Capture the cell that displays the provided text and extract its (X, Y) central coordinate. 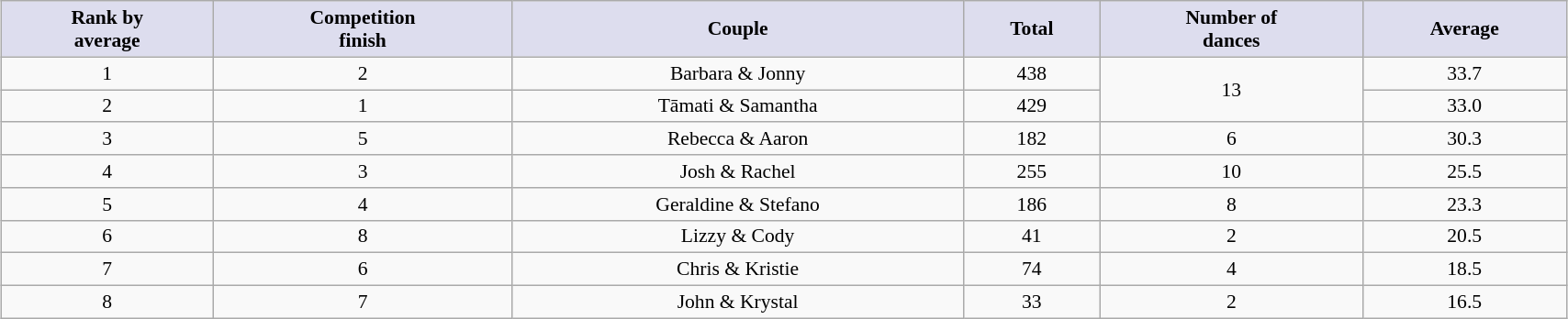
Lizzy & Cody (738, 236)
182 (1032, 138)
Couple (738, 29)
438 (1032, 73)
186 (1032, 203)
10 (1231, 171)
23.3 (1464, 203)
25.5 (1464, 171)
20.5 (1464, 236)
Josh & Rachel (738, 171)
Number of dances (1231, 29)
41 (1032, 236)
Rebecca & Aaron (738, 138)
16.5 (1464, 302)
John & Krystal (738, 302)
13 (1231, 90)
255 (1032, 171)
Chris & Kristie (738, 269)
Rank by average (106, 29)
Tāmati & Samantha (738, 106)
18.5 (1464, 269)
30.3 (1464, 138)
Total (1032, 29)
429 (1032, 106)
Geraldine & Stefano (738, 203)
Competition finish (363, 29)
Average (1464, 29)
33 (1032, 302)
74 (1032, 269)
Barbara & Jonny (738, 73)
33.7 (1464, 73)
33.0 (1464, 106)
